Return the (x, y) coordinate for the center point of the cell that contains the specified text.  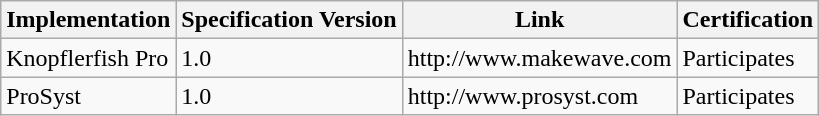
Link (540, 20)
Specification Version (289, 20)
ProSyst (88, 96)
http://www.prosyst.com (540, 96)
Certification (748, 20)
Knopflerfish Pro (88, 58)
http://www.makewave.com (540, 58)
Implementation (88, 20)
